Return the (x, y) coordinate for the center point of the cell that contains the specified text.  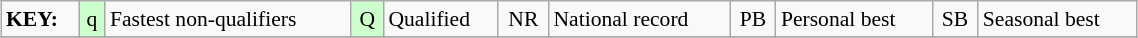
National record (639, 19)
KEY: (40, 19)
NR (523, 19)
q (92, 19)
Qualified (440, 19)
Seasonal best (1058, 19)
PB (753, 19)
Q (367, 19)
SB (955, 19)
Personal best (854, 19)
Fastest non-qualifiers (228, 19)
